Scan for the cell matching the given text and deliver its [X, Y] coordinate at center. 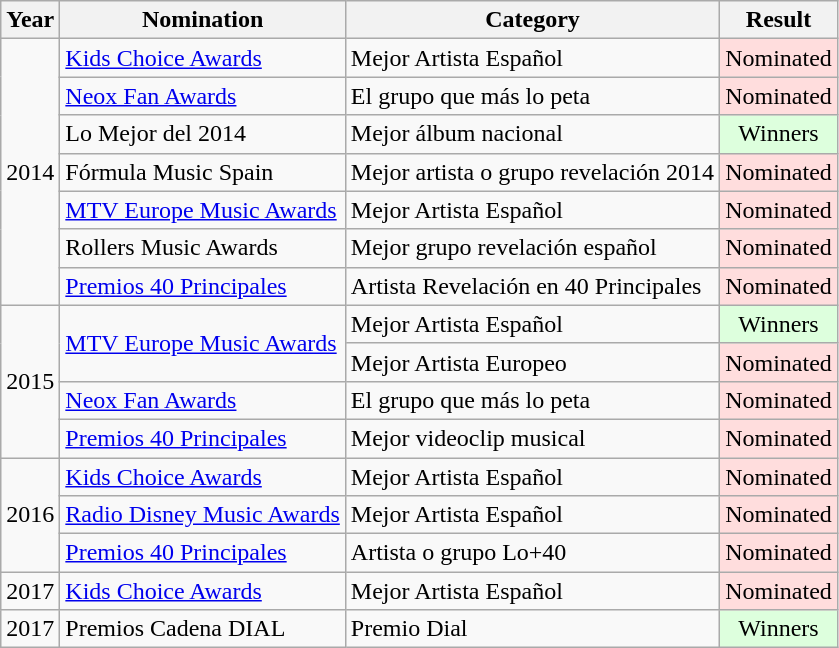
Result [779, 20]
Mejor videoclip musical [532, 438]
2016 [30, 515]
Rollers Music Awards [203, 248]
Mejor álbum nacional [532, 134]
2014 [30, 172]
Premios Cadena DIAL [203, 629]
Category [532, 20]
Mejor artista o grupo revelación 2014 [532, 172]
Fórmula Music Spain [203, 172]
Mejor Artista Europeo [532, 362]
Premio Dial [532, 629]
Year [30, 20]
Nomination [203, 20]
Artista o grupo Lo+40 [532, 553]
Lo Mejor del 2014 [203, 134]
Artista Revelación en 40 Principales [532, 286]
2015 [30, 381]
Radio Disney Music Awards [203, 515]
Mejor grupo revelación español [532, 248]
